Output the (X, Y) coordinate of the center of the cell containing the given text.  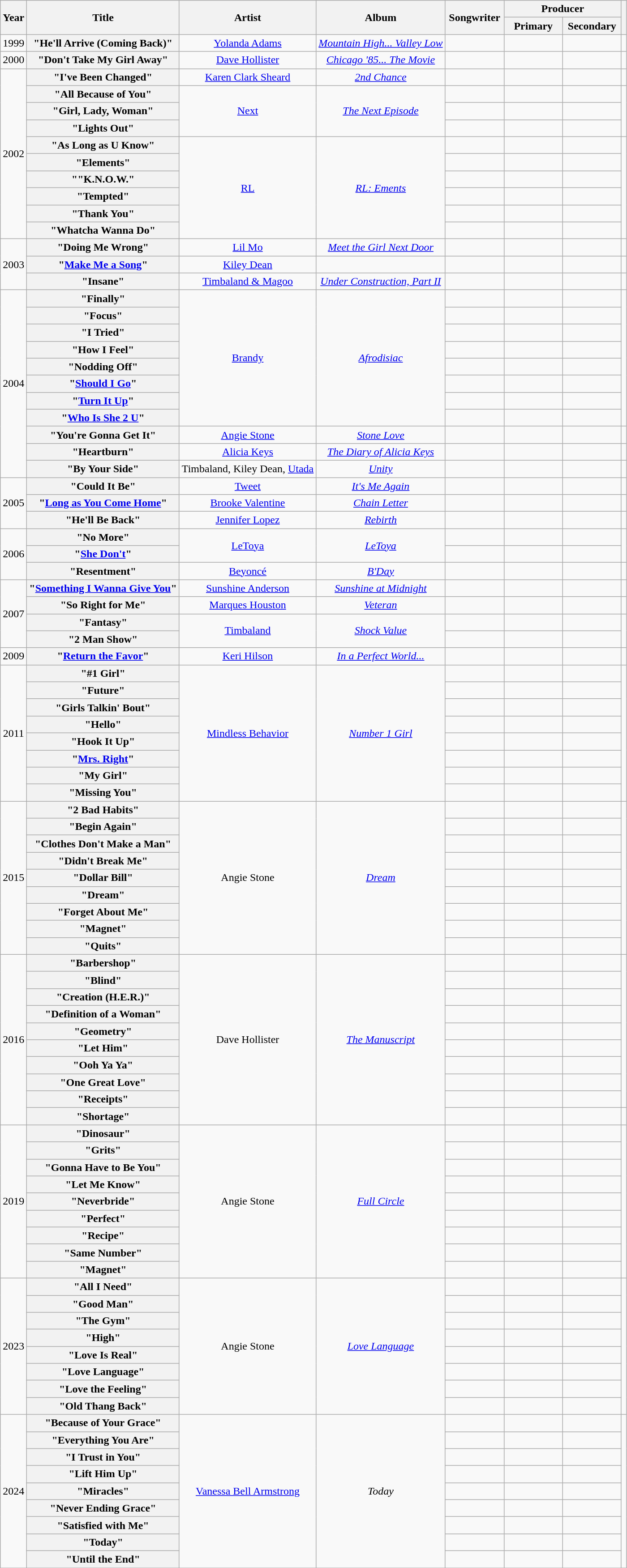
"All I Need" (103, 1286)
"Dream" (103, 895)
"Who Is She 2 U" (103, 418)
"Barbershop" (103, 963)
"Quits" (103, 946)
"Geometry" (103, 1031)
Stone Love (381, 435)
"Finally" (103, 299)
Timbaland & Magoo (247, 282)
"Let Him" (103, 1048)
"Didn't Break Me" (103, 861)
2003 (13, 265)
"Love the Feeling" (103, 1389)
"Hook It Up" (103, 741)
2000 (13, 60)
Timbaland (247, 631)
Primary (533, 26)
"Resentment" (103, 571)
Chain Letter (381, 503)
Sunshine at Midnight (381, 588)
Unity (381, 469)
"Heartburn" (103, 452)
"Tempted" (103, 196)
"She Don't" (103, 554)
"Something I Wanna Give You" (103, 588)
"Thank You" (103, 214)
"Turn It Up" (103, 401)
Title (103, 17)
"I Tried" (103, 333)
"By Your Side" (103, 469)
"Because of Your Grace" (103, 1423)
"My Girl" (103, 776)
"Dollar Bill" (103, 878)
"Nodding Off" (103, 367)
2nd Chance (381, 77)
Keri Hilson (247, 656)
"Ooh Ya Ya" (103, 1065)
Rebirth (381, 520)
Mindless Behavior (247, 733)
"Begin Again" (103, 827)
Yolanda Adams (247, 43)
"Elements" (103, 162)
"Mrs. Right" (103, 759)
The Manuscript (381, 1039)
Kiley Dean (247, 265)
2002 (13, 154)
"Love Language" (103, 1372)
"He'll Arrive (Coming Back)" (103, 43)
Love Language (381, 1346)
Sunshine Anderson (247, 588)
"Return the Favor" (103, 656)
2016 (13, 1039)
"Everything You Are" (103, 1440)
2009 (13, 656)
Karen Clark Sheard (247, 77)
Mountain High... Valley Low (381, 43)
Songwriter (475, 17)
"Clothes Don't Make a Man" (103, 844)
Album (381, 17)
"Should I Go" (103, 384)
"Receipts" (103, 1099)
"Focus" (103, 316)
"How I Feel" (103, 350)
"One Great Love" (103, 1082)
2004 (13, 384)
"All Because of You" (103, 94)
Secondary (592, 26)
B'Day (381, 571)
"Lights Out" (103, 128)
"2 Bad Habits" (103, 810)
"Hello" (103, 724)
Number 1 Girl (381, 733)
"2 Man Show" (103, 639)
"Whatcha Wanna Do" (103, 231)
"Lift Him Up" (103, 1474)
"Dinosaur" (103, 1133)
Beyoncé (247, 571)
"Fantasy" (103, 622)
"Let Me Know" (103, 1184)
"So Right for Me" (103, 605)
RL: Ements (381, 188)
Full Circle (381, 1201)
Today (381, 1491)
"Miracles" (103, 1491)
2023 (13, 1346)
"Insane" (103, 282)
Next (247, 111)
Afrodisiac (381, 358)
"You're Gonna Get It" (103, 435)
The Diary of Alicia Keys (381, 452)
"Love Is Real" (103, 1355)
2006 (13, 554)
"High" (103, 1338)
"#1 Girl" (103, 673)
"Grits" (103, 1150)
Under Construction, Part II (381, 282)
Brooke Valentine (247, 503)
2005 (13, 503)
"Girls Talkin' Bout" (103, 707)
"Future" (103, 690)
""K.N.O.W." (103, 179)
"No More" (103, 537)
Chicago '85... The Movie (381, 60)
1999 (13, 43)
"Definition of a Woman" (103, 1014)
"Creation (H.E.R.)" (103, 997)
Jennifer Lopez (247, 520)
"The Gym" (103, 1321)
Marques Houston (247, 605)
Artist (247, 17)
"Forget About Me" (103, 912)
2007 (13, 614)
"Same Number" (103, 1252)
"Make Me a Song" (103, 265)
"Perfect" (103, 1218)
"Missing You" (103, 793)
Brandy (247, 358)
Vanessa Bell Armstrong (247, 1491)
"As Long as U Know" (103, 145)
"Never Ending Grace" (103, 1508)
2015 (13, 878)
Tweet (247, 486)
"Good Man" (103, 1304)
Alicia Keys (247, 452)
2024 (13, 1491)
Shock Value (381, 631)
2011 (13, 733)
Timbaland, Kiley Dean, Utada (247, 469)
In a Perfect World... (381, 656)
"Could It Be" (103, 486)
"Satisfied with Me" (103, 1525)
Meet the Girl Next Door (381, 248)
"He'll Be Back" (103, 520)
"Today" (103, 1542)
2019 (13, 1201)
The Next Episode (381, 111)
"I Trust in You" (103, 1457)
"Old Thang Back" (103, 1406)
Lil Mo (247, 248)
Producer (563, 9)
"Don't Take My Girl Away" (103, 60)
"Blind" (103, 980)
"Girl, Lady, Woman" (103, 111)
"I've Been Changed" (103, 77)
Dream (381, 878)
"Recipe" (103, 1235)
Veteran (381, 605)
"Doing Me Wrong" (103, 248)
"Neverbride" (103, 1201)
"Gonna Have to Be You" (103, 1167)
It's Me Again (381, 486)
"Until the End" (103, 1559)
"Shortage" (103, 1116)
RL (247, 188)
Year (13, 17)
"Long as You Come Home" (103, 503)
